Return the [X, Y] coordinate for the center point of the cell that contains the specified text.  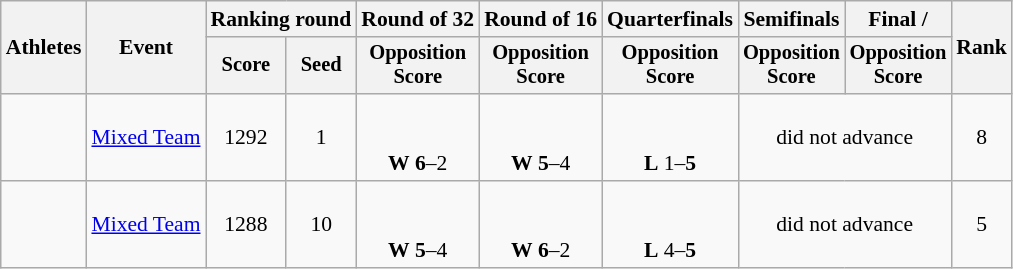
Event [146, 48]
Round of 32 [418, 19]
Round of 16 [540, 19]
Score [246, 66]
L 4–5 [670, 224]
1292 [246, 138]
L 1–5 [670, 138]
Athletes [44, 48]
Final / [898, 19]
8 [982, 138]
10 [321, 224]
1288 [246, 224]
Rank [982, 48]
Ranking round [282, 19]
1 [321, 138]
5 [982, 224]
Quarterfinals [670, 19]
Semifinals [792, 19]
Seed [321, 66]
